For the text-containing cell, return its midpoint in (X, Y) coordinate format. 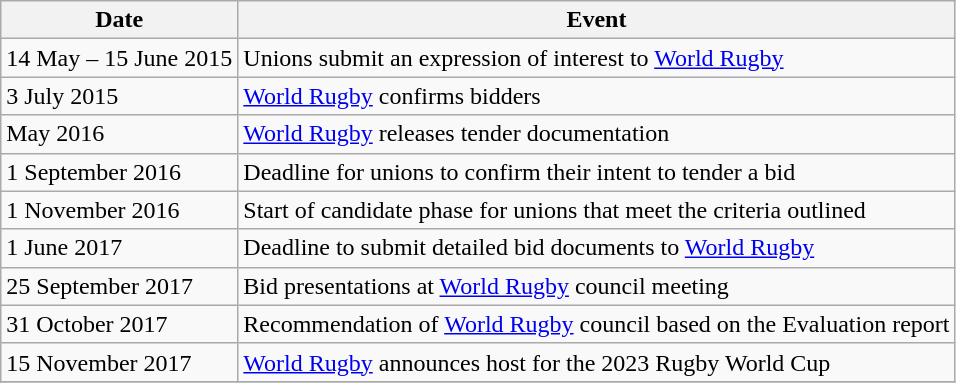
14 May – 15 June 2015 (120, 58)
Deadline for unions to confirm their intent to tender a bid (596, 172)
25 September 2017 (120, 286)
1 November 2016 (120, 210)
Start of candidate phase for unions that meet the criteria outlined (596, 210)
15 November 2017 (120, 362)
Unions submit an expression of interest to World Rugby (596, 58)
31 October 2017 (120, 324)
1 June 2017 (120, 248)
World Rugby confirms bidders (596, 96)
1 September 2016 (120, 172)
World Rugby releases tender documentation (596, 134)
Date (120, 20)
World Rugby announces host for the 2023 Rugby World Cup (596, 362)
Event (596, 20)
Deadline to submit detailed bid documents to World Rugby (596, 248)
Recommendation of World Rugby council based on the Evaluation report (596, 324)
May 2016 (120, 134)
3 July 2015 (120, 96)
Bid presentations at World Rugby council meeting (596, 286)
